Capture the cell that displays the provided text and extract its (x, y) central coordinate. 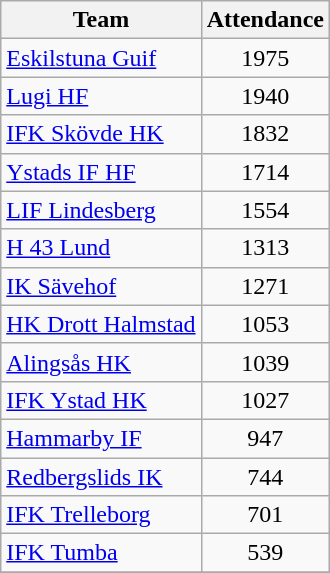
IK Sävehof (101, 286)
701 (265, 515)
Alingsås HK (101, 362)
1039 (265, 362)
IFK Skövde HK (101, 134)
1313 (265, 248)
744 (265, 477)
Hammarby IF (101, 438)
LIF Lindesberg (101, 210)
1053 (265, 324)
Attendance (265, 20)
Team (101, 20)
1554 (265, 210)
Ystads IF HF (101, 172)
947 (265, 438)
IFK Trelleborg (101, 515)
Lugi HF (101, 96)
1271 (265, 286)
Eskilstuna Guif (101, 58)
H 43 Lund (101, 248)
IFK Tumba (101, 553)
1832 (265, 134)
539 (265, 553)
HK Drott Halmstad (101, 324)
1940 (265, 96)
1027 (265, 400)
Redbergslids IK (101, 477)
1975 (265, 58)
IFK Ystad HK (101, 400)
1714 (265, 172)
